For the text-containing cell, return its midpoint in [X, Y] coordinate format. 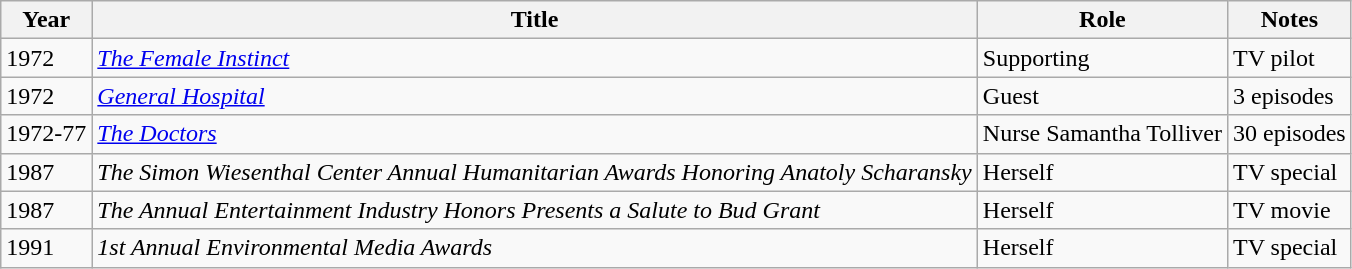
Supporting [1102, 58]
Guest [1102, 96]
Year [46, 20]
1st Annual Environmental Media Awards [534, 248]
1991 [46, 248]
Role [1102, 20]
The Annual Entertainment Industry Honors Presents a Salute to Bud Grant [534, 210]
Notes [1290, 20]
General Hospital [534, 96]
Nurse Samantha Tolliver [1102, 134]
Title [534, 20]
30 episodes [1290, 134]
The Simon Wiesenthal Center Annual Humanitarian Awards Honoring Anatoly Scharansky [534, 172]
TV pilot [1290, 58]
The Doctors [534, 134]
3 episodes [1290, 96]
TV movie [1290, 210]
1972-77 [46, 134]
The Female Instinct [534, 58]
